Capture the cell that displays the provided text and extract its (X, Y) central coordinate. 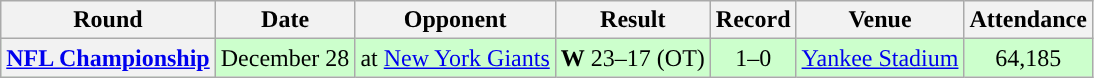
Opponent (455, 20)
Result (632, 20)
W 23–17 (OT) (632, 58)
64,185 (1028, 58)
December 28 (285, 58)
Attendance (1028, 20)
Venue (880, 20)
Record (753, 20)
Yankee Stadium (880, 58)
1–0 (753, 58)
NFL Championship (108, 58)
Round (108, 20)
at New York Giants (455, 58)
Date (285, 20)
